Detect which cell encompasses the target text, then output its (x, y) center coordinate. 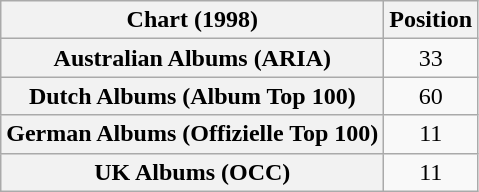
Australian Albums (ARIA) (192, 58)
Dutch Albums (Album Top 100) (192, 96)
33 (431, 58)
60 (431, 96)
Position (431, 20)
Chart (1998) (192, 20)
UK Albums (OCC) (192, 172)
German Albums (Offizielle Top 100) (192, 134)
